Return the (x, y) coordinate for the center point of the cell that contains the specified text.  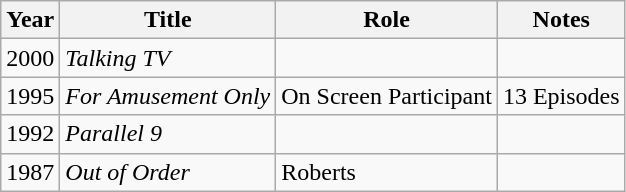
1987 (30, 172)
1995 (30, 96)
Out of Order (168, 172)
2000 (30, 58)
Title (168, 20)
Role (387, 20)
Talking TV (168, 58)
13 Episodes (561, 96)
Parallel 9 (168, 134)
For Amusement Only (168, 96)
Year (30, 20)
1992 (30, 134)
On Screen Participant (387, 96)
Roberts (387, 172)
Notes (561, 20)
